Determine the (X, Y) coordinate at the center of the cell enclosing the given text.  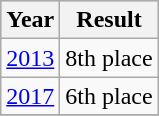
2017 (30, 96)
Result (109, 20)
8th place (109, 58)
2013 (30, 58)
6th place (109, 96)
Year (30, 20)
